Return the [x, y] coordinate for the center point of the cell that contains the specified text.  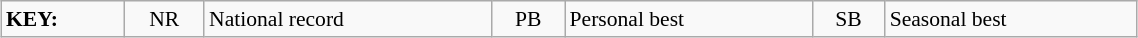
Personal best [689, 19]
PB [528, 19]
Seasonal best [1011, 19]
National record [348, 19]
KEY: [62, 19]
SB [848, 19]
NR [164, 19]
